Scan for the cell matching the given text and deliver its [x, y] coordinate at center. 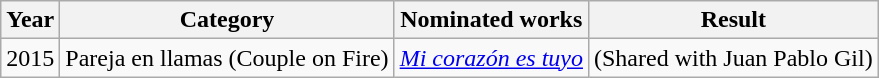
Nominated works [491, 20]
2015 [30, 58]
Mi corazón es tuyo [491, 58]
Pareja en llamas (Couple on Fire) [227, 58]
(Shared with Juan Pablo Gil) [733, 58]
Year [30, 20]
Result [733, 20]
Category [227, 20]
